Search for the cell housing the specified text and yield its (X, Y) center coordinate. 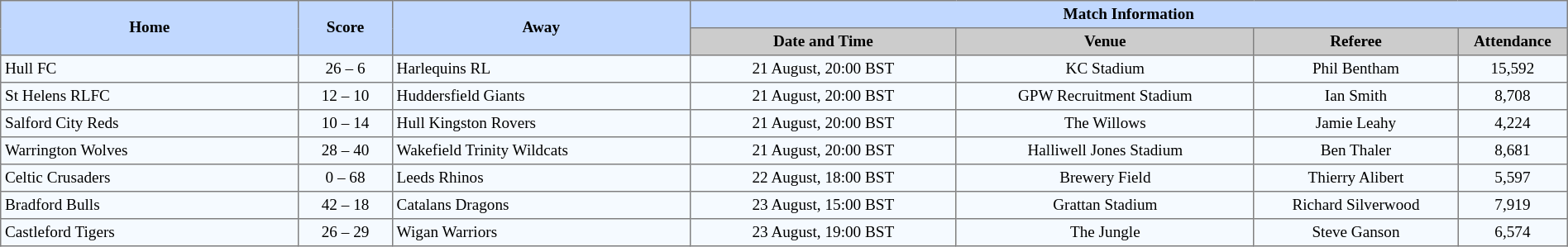
KC Stadium (1105, 69)
Grattan Stadium (1105, 205)
Date and Time (823, 41)
28 – 40 (346, 150)
Attendance (1513, 41)
10 – 14 (346, 124)
Home (150, 28)
The Jungle (1105, 233)
42 – 18 (346, 205)
4,224 (1513, 124)
Brewery Field (1105, 178)
Salford City Reds (150, 124)
Huddersfield Giants (541, 96)
7,919 (1513, 205)
Hull FC (150, 69)
15,592 (1513, 69)
23 August, 15:00 BST (823, 205)
Wigan Warriors (541, 233)
Jamie Leahy (1355, 124)
26 – 29 (346, 233)
Away (541, 28)
St Helens RLFC (150, 96)
Ian Smith (1355, 96)
Phil Bentham (1355, 69)
Warrington Wolves (150, 150)
6,574 (1513, 233)
Halliwell Jones Stadium (1105, 150)
The Willows (1105, 124)
23 August, 19:00 BST (823, 233)
22 August, 18:00 BST (823, 178)
8,681 (1513, 150)
Match Information (1128, 15)
Venue (1105, 41)
26 – 6 (346, 69)
Celtic Crusaders (150, 178)
8,708 (1513, 96)
Hull Kingston Rovers (541, 124)
Bradford Bulls (150, 205)
0 – 68 (346, 178)
Referee (1355, 41)
Richard Silverwood (1355, 205)
5,597 (1513, 178)
Harlequins RL (541, 69)
Steve Ganson (1355, 233)
12 – 10 (346, 96)
GPW Recruitment Stadium (1105, 96)
Leeds Rhinos (541, 178)
Castleford Tigers (150, 233)
Catalans Dragons (541, 205)
Wakefield Trinity Wildcats (541, 150)
Thierry Alibert (1355, 178)
Ben Thaler (1355, 150)
Score (346, 28)
